Detect which cell encompasses the target text, then output its (X, Y) center coordinate. 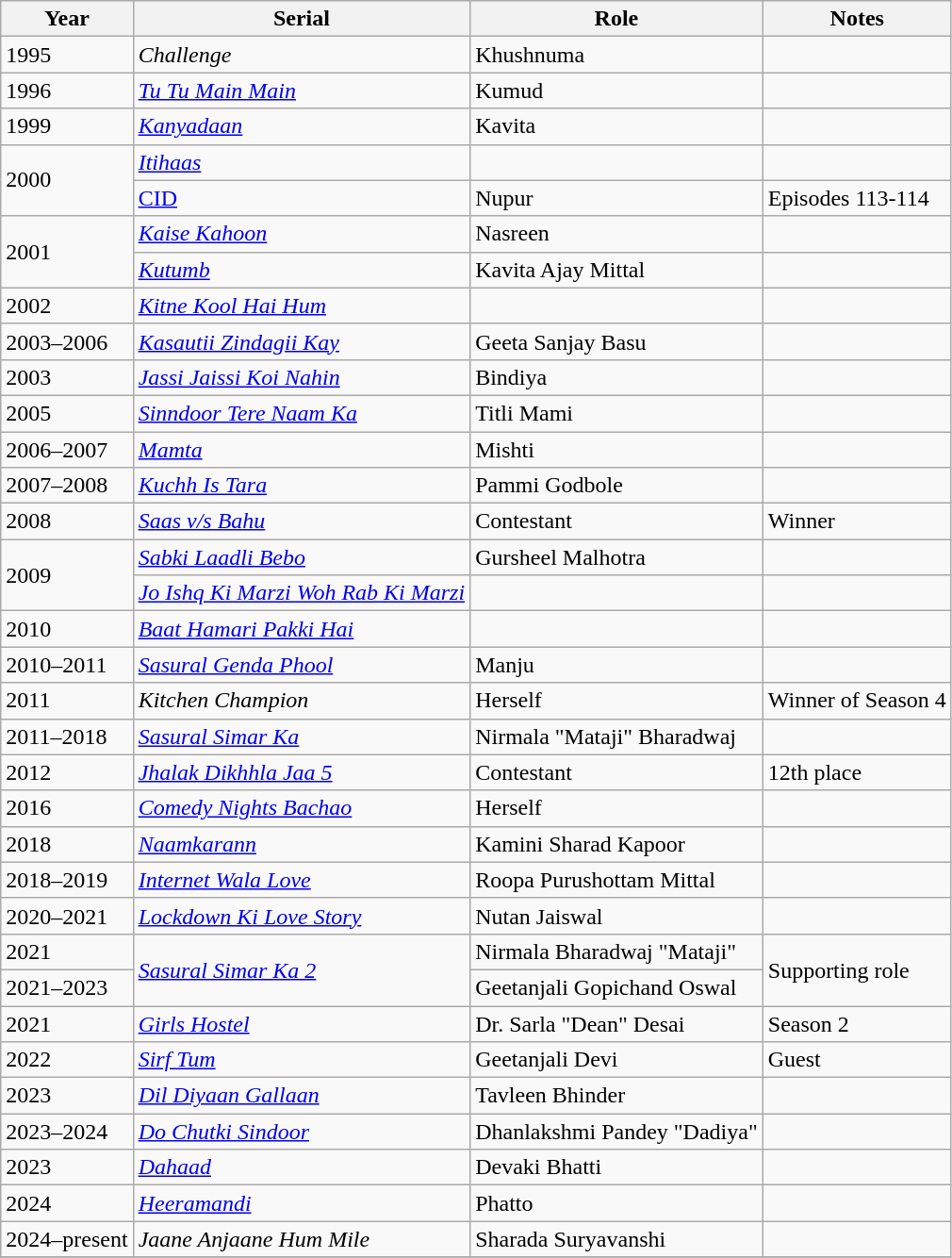
Kitne Kool Hai Hum (302, 306)
Kavita Ajay Mittal (616, 270)
Kitchen Champion (302, 701)
Heeramandi (302, 1203)
Sirf Tum (302, 1060)
1996 (67, 91)
Jo Ishq Ki Marzi Woh Rab Ki Marzi (302, 593)
Dr. Sarla "Dean" Desai (616, 1023)
2011–2018 (67, 737)
Challenge (302, 55)
Jassi Jaissi Koi Nahin (302, 377)
1995 (67, 55)
Role (616, 19)
Mishti (616, 450)
Episodes 113-114 (857, 198)
2011 (67, 701)
2005 (67, 413)
Bindiya (616, 377)
Kasautii Zindagii Kay (302, 341)
Jhalak Dikhhla Jaa 5 (302, 772)
Tu Tu Main Main (302, 91)
2002 (67, 306)
2003 (67, 377)
Gursheel Malhotra (616, 557)
2018 (67, 844)
2021–2023 (67, 987)
Internet Wala Love (302, 880)
2024–present (67, 1239)
Girls Hostel (302, 1023)
Kavita (616, 126)
CID (302, 198)
Nasreen (616, 234)
Tavleen Bhinder (616, 1096)
Dhanlakshmi Pandey "Dadiya" (616, 1132)
Nupur (616, 198)
Manju (616, 665)
Kaise Kahoon (302, 234)
2020–2021 (67, 916)
Dahaad (302, 1167)
2016 (67, 808)
Nirmala Bharadwaj "Mataji" (616, 952)
Comedy Nights Bachao (302, 808)
Nirmala "Mataji" Bharadwaj (616, 737)
Notes (857, 19)
Sabki Laadli Bebo (302, 557)
Do Chutki Sindoor (302, 1132)
Serial (302, 19)
Winner of Season 4 (857, 701)
2012 (67, 772)
Naamkarann (302, 844)
Geeta Sanjay Basu (616, 341)
Itihaas (302, 162)
2022 (67, 1060)
Mamta (302, 450)
Khushnuma (616, 55)
Sasural Genda Phool (302, 665)
Year (67, 19)
2010–2011 (67, 665)
2018–2019 (67, 880)
Jaane Anjaane Hum Mile (302, 1239)
Baat Hamari Pakki Hai (302, 629)
Sasural Simar Ka 2 (302, 969)
Phatto (616, 1203)
1999 (67, 126)
Supporting role (857, 969)
2008 (67, 521)
Geetanjali Devi (616, 1060)
Sinndoor Tere Naam Ka (302, 413)
Pammi Godbole (616, 486)
Titli Mami (616, 413)
Kanyadaan (302, 126)
2023–2024 (67, 1132)
2003–2006 (67, 341)
2006–2007 (67, 450)
Kamini Sharad Kapoor (616, 844)
2007–2008 (67, 486)
Winner (857, 521)
2010 (67, 629)
Nutan Jaiswal (616, 916)
Kumud (616, 91)
Geetanjali Gopichand Oswal (616, 987)
Sharada Suryavanshi (616, 1239)
Saas v/s Bahu (302, 521)
Sasural Simar Ka (302, 737)
2000 (67, 180)
2009 (67, 575)
2001 (67, 252)
12th place (857, 772)
Kutumb (302, 270)
Lockdown Ki Love Story (302, 916)
Kuchh Is Tara (302, 486)
Dil Diyaan Gallaan (302, 1096)
Guest (857, 1060)
Devaki Bhatti (616, 1167)
2024 (67, 1203)
Season 2 (857, 1023)
Roopa Purushottam Mittal (616, 880)
